Locate the cell with the specified text and output its [x, y] center coordinate. 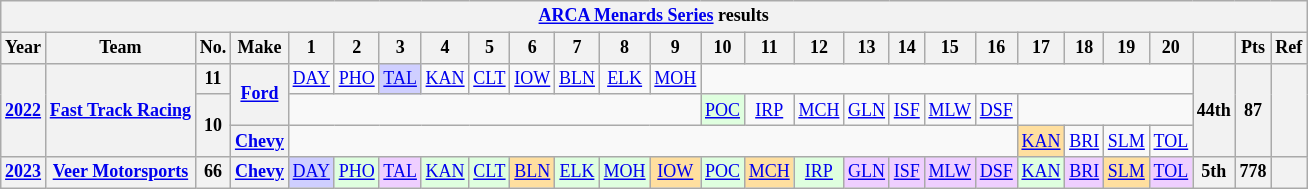
2 [356, 48]
Make [260, 48]
3 [400, 48]
18 [1084, 48]
2022 [24, 110]
14 [906, 48]
6 [532, 48]
7 [578, 48]
16 [996, 48]
20 [1170, 48]
87 [1253, 110]
2023 [24, 172]
Veer Motorsports [120, 172]
778 [1253, 172]
44th [1214, 110]
5 [490, 48]
Year [24, 48]
Ref [1289, 48]
13 [867, 48]
4 [445, 48]
66 [212, 172]
Team [120, 48]
1 [311, 48]
No. [212, 48]
9 [676, 48]
17 [1041, 48]
Ford [260, 94]
15 [950, 48]
5th [1214, 172]
8 [624, 48]
19 [1126, 48]
Pts [1253, 48]
12 [819, 48]
ARCA Menards Series results [654, 16]
Fast Track Racing [120, 110]
